Find where the given text appears and provide that cell's center as (X, Y) coordinate. 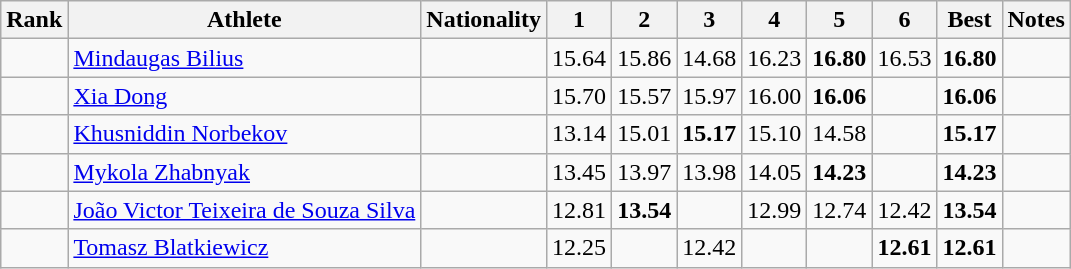
5 (840, 20)
14.05 (774, 172)
Xia Dong (244, 96)
13.14 (580, 134)
14.68 (710, 58)
Tomasz Blatkiewicz (244, 248)
13.98 (710, 172)
Khusniddin Norbekov (244, 134)
15.86 (644, 58)
15.10 (774, 134)
13.45 (580, 172)
Nationality (484, 20)
12.25 (580, 248)
16.23 (774, 58)
Mykola Zhabnyak (244, 172)
Athlete (244, 20)
Rank (34, 20)
15.64 (580, 58)
15.57 (644, 96)
15.01 (644, 134)
14.58 (840, 134)
15.70 (580, 96)
13.97 (644, 172)
12.81 (580, 210)
12.99 (774, 210)
2 (644, 20)
1 (580, 20)
João Victor Teixeira de Souza Silva (244, 210)
12.74 (840, 210)
15.97 (710, 96)
Mindaugas Bilius (244, 58)
4 (774, 20)
6 (904, 20)
16.00 (774, 96)
Notes (1036, 20)
3 (710, 20)
16.53 (904, 58)
Best (970, 20)
